From the cell containing the given text, extract its center point as (X, Y) coordinate. 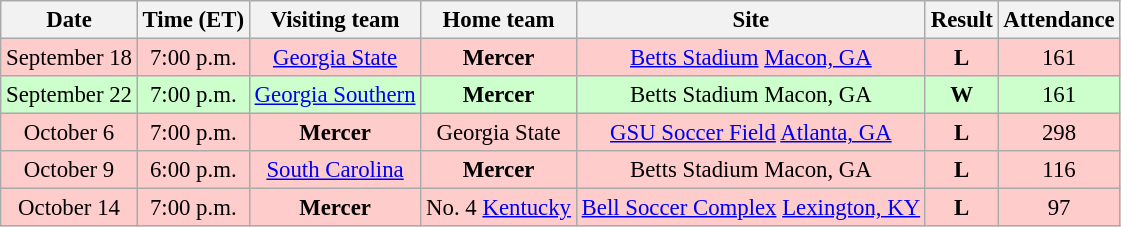
97 (1059, 208)
October 6 (69, 133)
No. 4 Kentucky (498, 208)
Visiting team (335, 20)
Bell Soccer Complex Lexington, KY (750, 208)
Site (750, 20)
Georgia Southern (335, 95)
October 14 (69, 208)
Time (ET) (193, 20)
Result (962, 20)
September 22 (69, 95)
Home team (498, 20)
September 18 (69, 58)
GSU Soccer Field Atlanta, GA (750, 133)
6:00 p.m. (193, 170)
116 (1059, 170)
October 9 (69, 170)
Date (69, 20)
W (962, 95)
South Carolina (335, 170)
298 (1059, 133)
Attendance (1059, 20)
